Identify which cell holds the provided text, then report its [x, y] central coordinate. 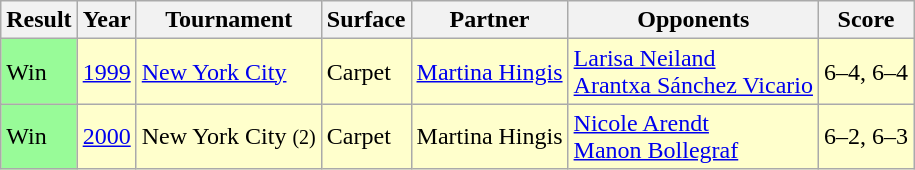
Partner [490, 20]
New York City [228, 72]
Opponents [693, 20]
6–4, 6–4 [866, 72]
New York City (2) [228, 136]
2000 [106, 136]
Result [39, 20]
Larisa Neiland Arantxa Sánchez Vicario [693, 72]
Score [866, 20]
Nicole Arendt Manon Bollegraf [693, 136]
Year [106, 20]
1999 [106, 72]
Tournament [228, 20]
Surface [366, 20]
6–2, 6–3 [866, 136]
